Locate the cell with the specified text and output its (x, y) center coordinate. 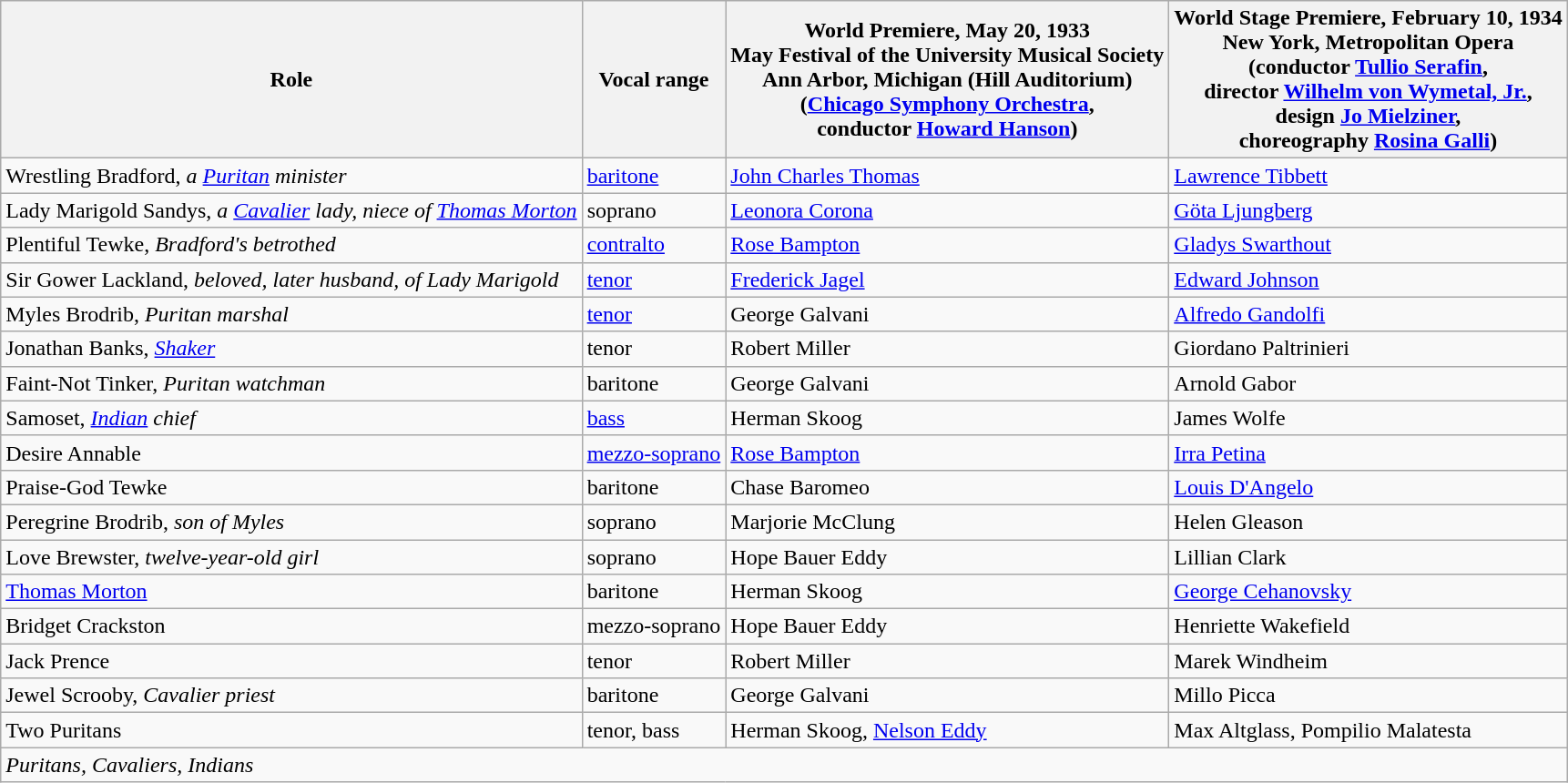
Faint-Not Tinker, Puritan watchman (291, 383)
tenor, bass (654, 730)
Leonora Corona (947, 210)
Louis D'Angelo (1368, 487)
Lady Marigold Sandys, a Cavalier lady, niece of Thomas Morton (291, 210)
Edward Johnson (1368, 280)
Irra Petina (1368, 453)
Gladys Swarthout (1368, 245)
Peregrine Brodrib, son of Myles (291, 522)
Giordano Paltrinieri (1368, 349)
John Charles Thomas (947, 176)
Jonathan Banks, Shaker (291, 349)
Puritans, Cavaliers, Indians (784, 765)
Plentiful Tewke, Bradford's betrothed (291, 245)
Helen Gleason (1368, 522)
James Wolfe (1368, 418)
Wrestling Bradford, a Puritan minister (291, 176)
Marek Windheim (1368, 661)
Love Brewster, twelve-year-old girl (291, 556)
Sir Gower Lackland, beloved, later husband, of Lady Marigold (291, 280)
contralto (654, 245)
Chase Baromeo (947, 487)
Arnold Gabor (1368, 383)
Praise-God Tewke (291, 487)
Jewel Scrooby, Cavalier priest (291, 696)
Myles Brodrib, Puritan marshal (291, 314)
Göta Ljungberg (1368, 210)
Henriette Wakefield (1368, 626)
Alfredo Gandolfi (1368, 314)
Vocal range (654, 80)
Samoset, Indian chief (291, 418)
Jack Prence (291, 661)
Herman Skoog, Nelson Eddy (947, 730)
Desire Annable (291, 453)
bass (654, 418)
George Cehanovsky (1368, 592)
Frederick Jagel (947, 280)
Millo Picca (1368, 696)
Max Altglass, Pompilio Malatesta (1368, 730)
Bridget Crackston (291, 626)
Lillian Clark (1368, 556)
Lawrence Tibbett (1368, 176)
Thomas Morton (291, 592)
Role (291, 80)
Two Puritans (291, 730)
Marjorie McClung (947, 522)
